Capture the cell that displays the provided text and extract its (x, y) central coordinate. 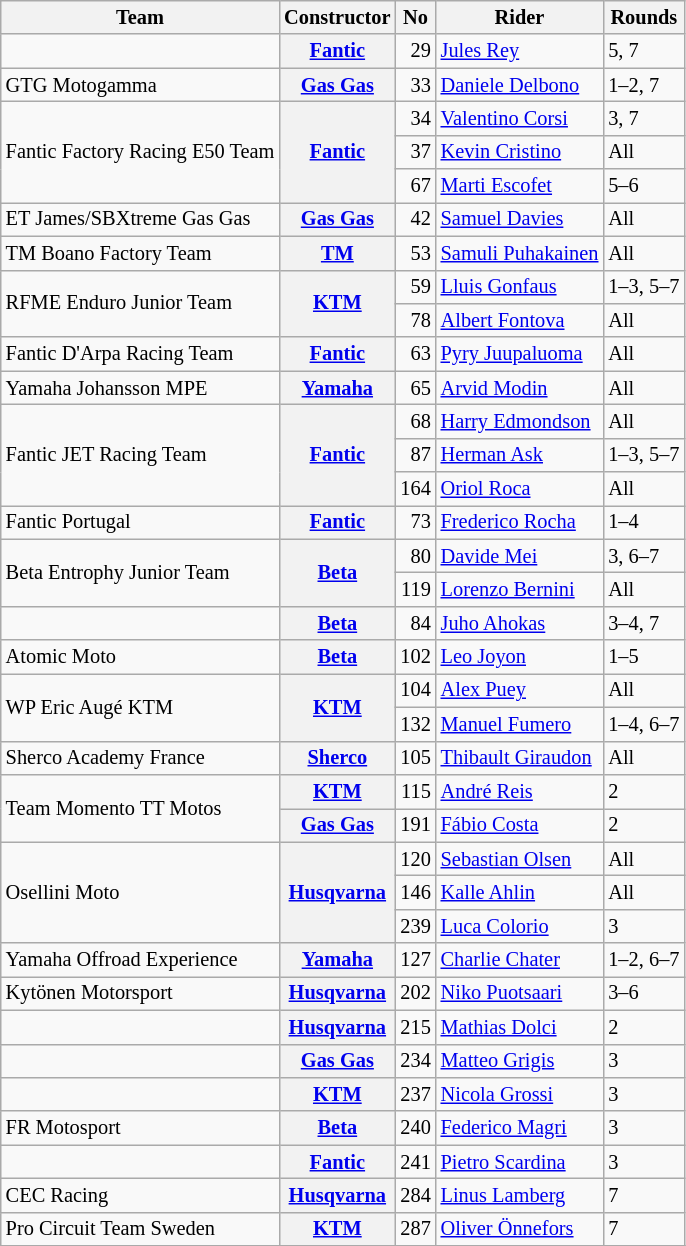
Oriol Roca (520, 489)
68 (415, 421)
67 (415, 186)
105 (415, 758)
87 (415, 455)
Marti Escofet (520, 186)
Kalle Ahlin (520, 892)
Team (140, 17)
3–4, 7 (644, 623)
63 (415, 354)
Luca Colorio (520, 926)
1–4 (644, 522)
132 (415, 724)
Yamaha Offroad Experience (140, 960)
Pro Circuit Team Sweden (140, 1229)
Rounds (644, 17)
102 (415, 657)
Niko Puotsaari (520, 993)
RFME Enduro Junior Team (140, 304)
202 (415, 993)
59 (415, 287)
1–2, 6–7 (644, 960)
84 (415, 623)
Fantic Portugal (140, 522)
3, 6–7 (644, 556)
Manuel Fumero (520, 724)
Samuli Puhakainen (520, 253)
42 (415, 219)
240 (415, 1128)
5–6 (644, 186)
65 (415, 388)
Samuel Davies (520, 219)
73 (415, 522)
Arvid Modin (520, 388)
34 (415, 118)
Linus Lamberg (520, 1195)
Juho Ahokas (520, 623)
André Reis (520, 791)
Herman Ask (520, 455)
191 (415, 825)
Team Momento TT Motos (140, 808)
Federico Magri (520, 1128)
239 (415, 926)
37 (415, 152)
Kytönen Motorsport (140, 993)
Sherco Academy France (140, 758)
Fantic JET Racing Team (140, 454)
CEC Racing (140, 1195)
Fábio Costa (520, 825)
237 (415, 1094)
53 (415, 253)
33 (415, 85)
1–2, 7 (644, 85)
Osellini Moto (140, 892)
Fantic Factory Racing E50 Team (140, 152)
GTG Motogamma (140, 85)
120 (415, 859)
Alex Puey (520, 690)
241 (415, 1162)
WP Eric Augé KTM (140, 706)
Frederico Rocha (520, 522)
FR Motosport (140, 1128)
Valentino Corsi (520, 118)
234 (415, 1061)
Matteo Grigis (520, 1061)
3, 7 (644, 118)
119 (415, 589)
1–5 (644, 657)
Beta Entrophy Junior Team (140, 572)
Sherco (337, 758)
Jules Rey (520, 51)
78 (415, 320)
115 (415, 791)
ET James/SBXtreme Gas Gas (140, 219)
TM Boano Factory Team (140, 253)
Constructor (337, 17)
Kevin Cristino (520, 152)
3–6 (644, 993)
Lorenzo Bernini (520, 589)
Charlie Chater (520, 960)
Oliver Önnefors (520, 1229)
Nicola Grossi (520, 1094)
80 (415, 556)
Yamaha Johansson MPE (140, 388)
Mathias Dolci (520, 1027)
Lluis Gonfaus (520, 287)
Rider (520, 17)
TM (337, 253)
Fantic D'Arpa Racing Team (140, 354)
284 (415, 1195)
127 (415, 960)
146 (415, 892)
Atomic Moto (140, 657)
No (415, 17)
29 (415, 51)
Harry Edmondson (520, 421)
Leo Joyon (520, 657)
Sebastian Olsen (520, 859)
Daniele Delbono (520, 85)
Albert Fontova (520, 320)
287 (415, 1229)
Pyry Juupaluoma (520, 354)
215 (415, 1027)
5, 7 (644, 51)
Thibault Giraudon (520, 758)
Pietro Scardina (520, 1162)
104 (415, 690)
164 (415, 489)
1–4, 6–7 (644, 724)
Davide Mei (520, 556)
